Scan for the cell matching the given text and deliver its [X, Y] coordinate at center. 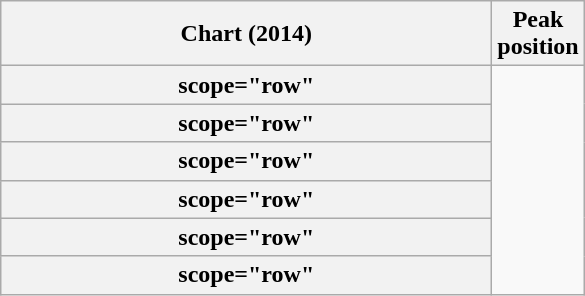
Chart (2014) [246, 34]
Peakposition [538, 34]
